Pinpoint the cell where the given text exists, returning its (X, Y) midpoint coordinate. 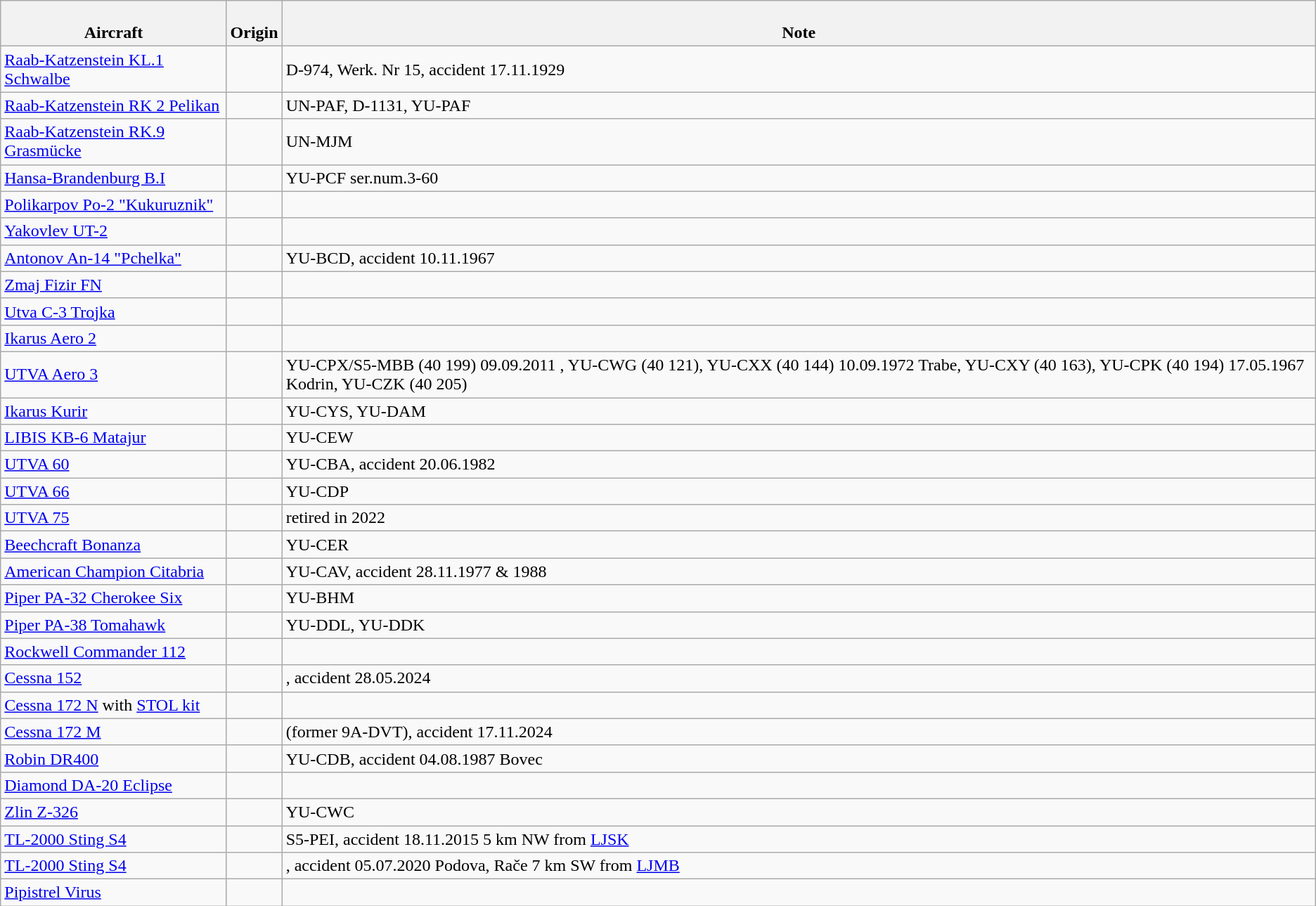
Ikarus Aero 2 (114, 338)
YU-CER (799, 545)
Antonov An-14 "Pchelka" (114, 258)
retired in 2022 (799, 518)
Piper PA-38 Tomahawk (114, 625)
UN-MJM (799, 142)
Ikarus Kurir (114, 411)
, accident 05.07.2020 Podova, Rače 7 km SW from LJMB (799, 866)
YU-CYS, YU-DAM (799, 411)
Beechcraft Bonanza (114, 545)
Diamond DA-20 Eclipse (114, 785)
UN-PAF, D-1131, YU-PAF (799, 105)
YU-CDP (799, 491)
Aircraft (114, 24)
Zmaj Fizir FN (114, 285)
Raab-Katzenstein RK 2 Pelikan (114, 105)
UTVA 60 (114, 465)
Raab-Katzenstein RK.9 Grasmücke (114, 142)
Rockwell Commander 112 (114, 652)
Cessna 172 N with STOL kit (114, 705)
Note (799, 24)
S5-PEI, accident 18.11.2015 5 km NW from LJSK (799, 839)
Raab-Katzenstein KL.1 Schwalbe (114, 69)
Hansa-Brandenburg B.I (114, 178)
Piper PA-32 Cherokee Six (114, 598)
YU-CDB, accident 04.08.1987 Bovec (799, 758)
, accident 28.05.2024 (799, 678)
(former 9A-DVT), accident 17.11.2024 (799, 732)
Zlin Z-326 (114, 812)
YU-BHM (799, 598)
YU-CWC (799, 812)
American Champion Citabria (114, 571)
YU-CBA, accident 20.06.1982 (799, 465)
YU-CAV, accident 28.11.1977 & 1988 (799, 571)
Cessna 152 (114, 678)
YU-BCD, accident 10.11.1967 (799, 258)
Polikarpov Po-2 "Kukuruznik" (114, 205)
Utva C-3 Trojka (114, 311)
Origin (254, 24)
YU-PCF ser.num.3-60 (799, 178)
D-974, Werk. Nr 15, accident 17.11.1929 (799, 69)
Yakovlev UT-2 (114, 231)
YU-DDL, YU-DDK (799, 625)
LIBIS KB-6 Matajur (114, 438)
UTVA 75 (114, 518)
UTVA 66 (114, 491)
Cessna 172 M (114, 732)
UTVA Aero 3 (114, 374)
Pipistrel Virus (114, 893)
Robin DR400 (114, 758)
YU-CEW (799, 438)
